Search for the cell housing the specified text and yield its [x, y] center coordinate. 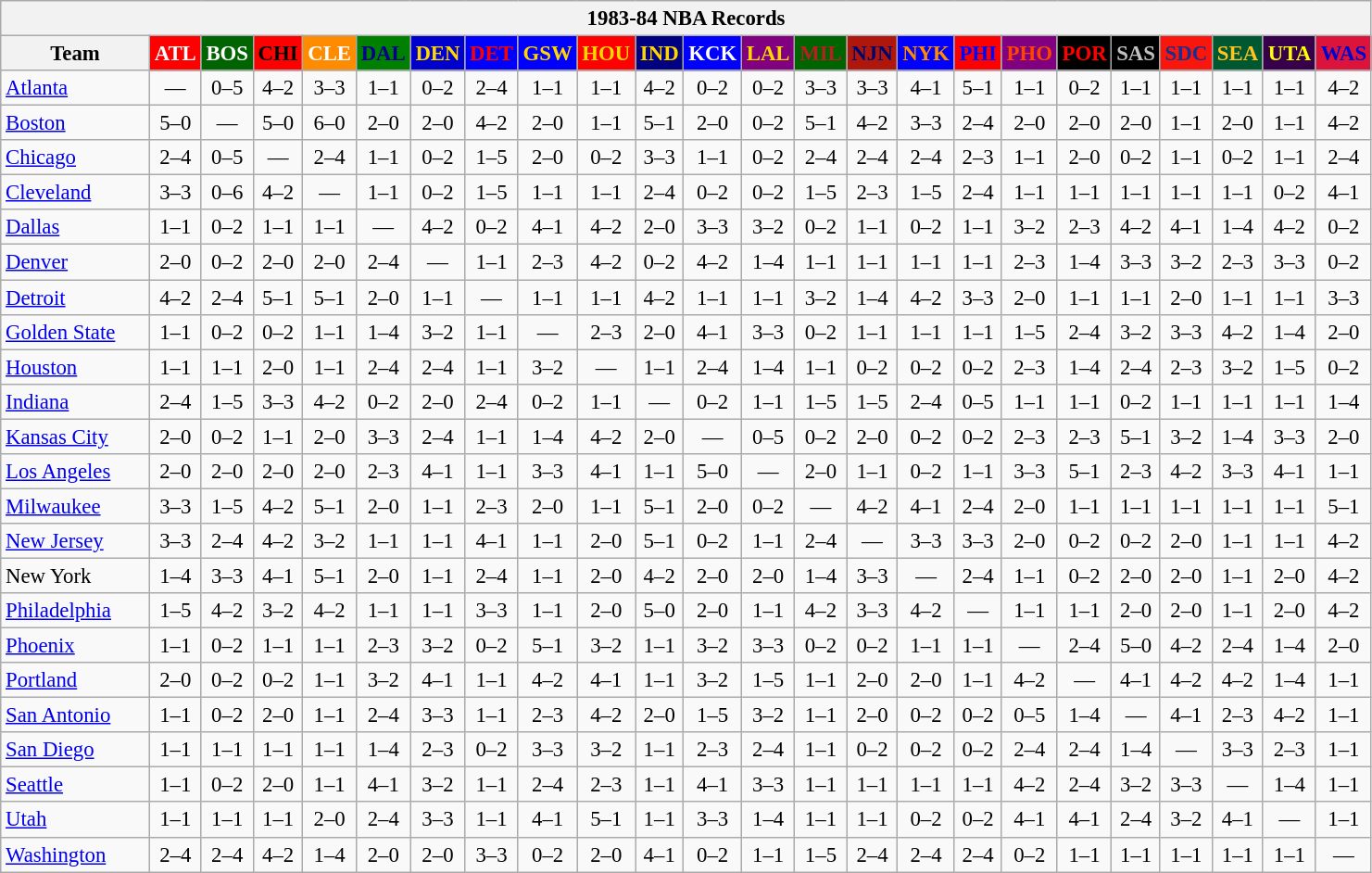
Boston [76, 123]
POR [1084, 54]
San Diego [76, 750]
New York [76, 576]
ATL [175, 54]
BOS [227, 54]
Dallas [76, 227]
0–6 [227, 193]
6–0 [330, 123]
UTA [1290, 54]
Portland [76, 680]
DET [491, 54]
SDC [1186, 54]
Detroit [76, 297]
Chicago [76, 158]
PHI [978, 54]
New Jersey [76, 541]
Philadelphia [76, 611]
NJN [873, 54]
NYK [926, 54]
Phoenix [76, 646]
San Antonio [76, 715]
Team [76, 54]
Atlanta [76, 88]
KCK [713, 54]
Washington [76, 854]
PHO [1029, 54]
Indiana [76, 401]
Kansas City [76, 436]
MIL [821, 54]
IND [660, 54]
Houston [76, 367]
Golden State [76, 332]
DEN [437, 54]
LAL [767, 54]
Milwaukee [76, 506]
DAL [384, 54]
CHI [278, 54]
Utah [76, 820]
SAS [1136, 54]
Denver [76, 262]
Cleveland [76, 193]
1983-84 NBA Records [686, 19]
WAS [1343, 54]
GSW [548, 54]
CLE [330, 54]
SEA [1238, 54]
HOU [606, 54]
Seattle [76, 785]
Los Angeles [76, 472]
